Output the (x, y) coordinate of the center of the cell containing the given text.  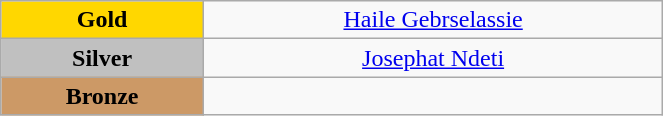
Bronze (102, 96)
Silver (102, 58)
Josephat Ndeti (432, 58)
Gold (102, 20)
Haile Gebrselassie (432, 20)
